For the text-containing cell, return its midpoint in (X, Y) coordinate format. 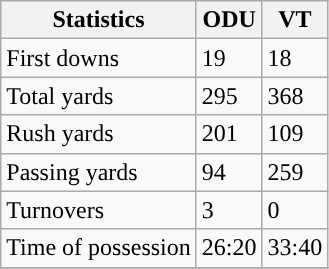
Statistics (99, 20)
Passing yards (99, 172)
259 (295, 172)
Turnovers (99, 210)
26:20 (229, 248)
Total yards (99, 96)
295 (229, 96)
0 (295, 210)
368 (295, 96)
ODU (229, 20)
94 (229, 172)
Time of possession (99, 248)
18 (295, 58)
3 (229, 210)
19 (229, 58)
VT (295, 20)
33:40 (295, 248)
Rush yards (99, 134)
First downs (99, 58)
109 (295, 134)
201 (229, 134)
